From the cell containing the given text, extract its center point as [X, Y] coordinate. 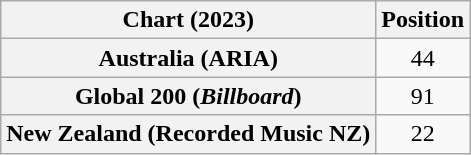
Global 200 (Billboard) [188, 96]
91 [423, 96]
Chart (2023) [188, 20]
Australia (ARIA) [188, 58]
New Zealand (Recorded Music NZ) [188, 134]
22 [423, 134]
Position [423, 20]
44 [423, 58]
